Provide the [X, Y] coordinate of the cell's center where the given text is located.  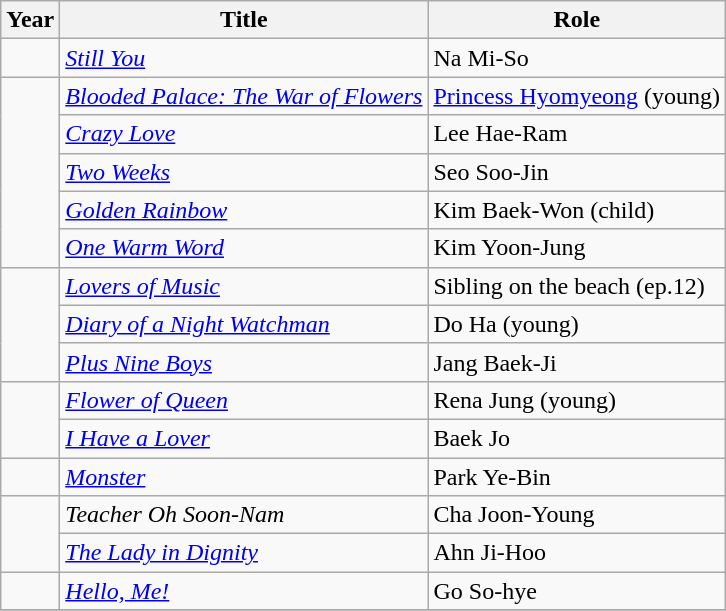
Diary of a Night Watchman [244, 324]
Monster [244, 477]
Ahn Ji-Hoo [577, 553]
Golden Rainbow [244, 210]
Go So-hye [577, 591]
Lee Hae-Ram [577, 134]
Seo Soo-Jin [577, 172]
Still You [244, 58]
Kim Yoon-Jung [577, 248]
Na Mi-So [577, 58]
Princess Hyomyeong (young) [577, 96]
Cha Joon-Young [577, 515]
Plus Nine Boys [244, 362]
Kim Baek-Won (child) [577, 210]
Crazy Love [244, 134]
Year [30, 20]
Role [577, 20]
Sibling on the beach (ep.12) [577, 286]
Baek Jo [577, 438]
The Lady in Dignity [244, 553]
Flower of Queen [244, 400]
I Have a Lover [244, 438]
Park Ye-Bin [577, 477]
Blooded Palace: The War of Flowers [244, 96]
Two Weeks [244, 172]
Lovers of Music [244, 286]
Hello, Me! [244, 591]
Title [244, 20]
One Warm Word [244, 248]
Rena Jung (young) [577, 400]
Jang Baek-Ji [577, 362]
Do Ha (young) [577, 324]
Teacher Oh Soon-Nam [244, 515]
